From the cell containing the given text, extract its center point as [X, Y] coordinate. 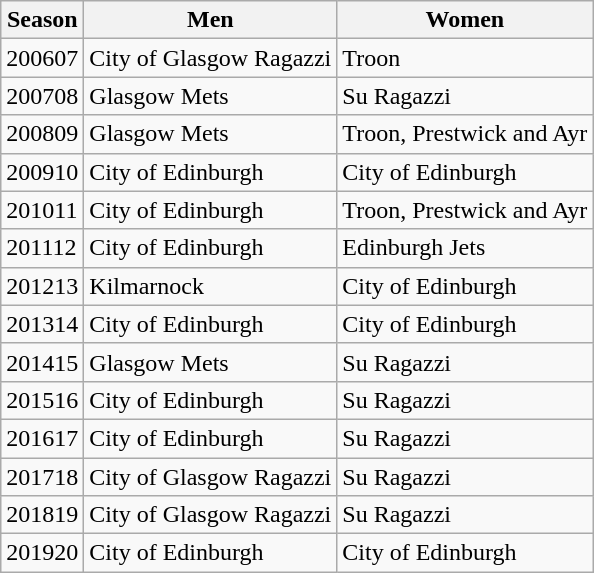
201415 [42, 362]
Season [42, 20]
201617 [42, 438]
Edinburgh Jets [465, 248]
Women [465, 20]
200809 [42, 134]
201920 [42, 553]
Kilmarnock [210, 286]
200607 [42, 58]
201213 [42, 286]
200708 [42, 96]
201819 [42, 515]
201718 [42, 477]
Men [210, 20]
201314 [42, 324]
201112 [42, 248]
201516 [42, 400]
Troon [465, 58]
200910 [42, 172]
201011 [42, 210]
